Detect which cell encompasses the target text, then output its (x, y) center coordinate. 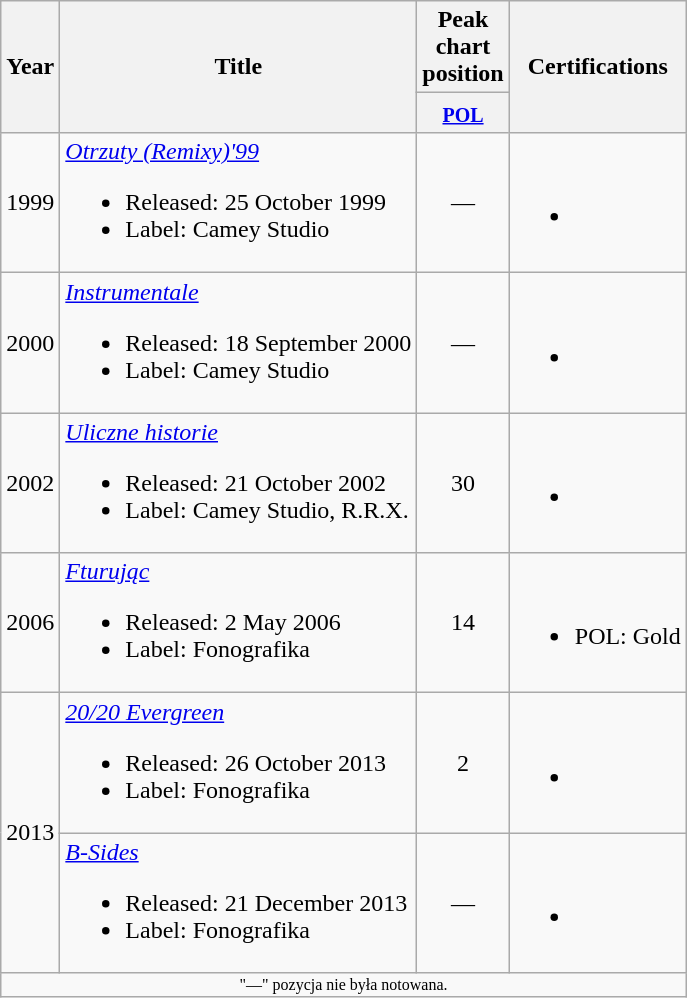
14 (463, 623)
2002 (30, 483)
Uliczne historieReleased: 21 October 2002Label: Camey Studio, R.R.X. (238, 483)
Title (238, 67)
Year (30, 67)
"—" pozycja nie była notowana. (344, 985)
2013 (30, 833)
POL: Gold (598, 623)
20/20 EvergreenReleased: 26 October 2013Label: Fonografika (238, 763)
30 (463, 483)
InstrumentaleReleased: 18 September 2000Label: Camey Studio (238, 343)
Certifications (598, 67)
Otrzuty (Remixy)'99Released: 25 October 1999Label: Camey Studio (238, 203)
2 (463, 763)
1999 (30, 203)
FturującReleased: 2 May 2006Label: Fonografika (238, 623)
2006 (30, 623)
2000 (30, 343)
Peak chart position (463, 47)
POL (463, 113)
B-SidesReleased: 21 December 2013Label: Fonografika (238, 903)
